Return the [X, Y] coordinate for the center point of the cell that contains the specified text.  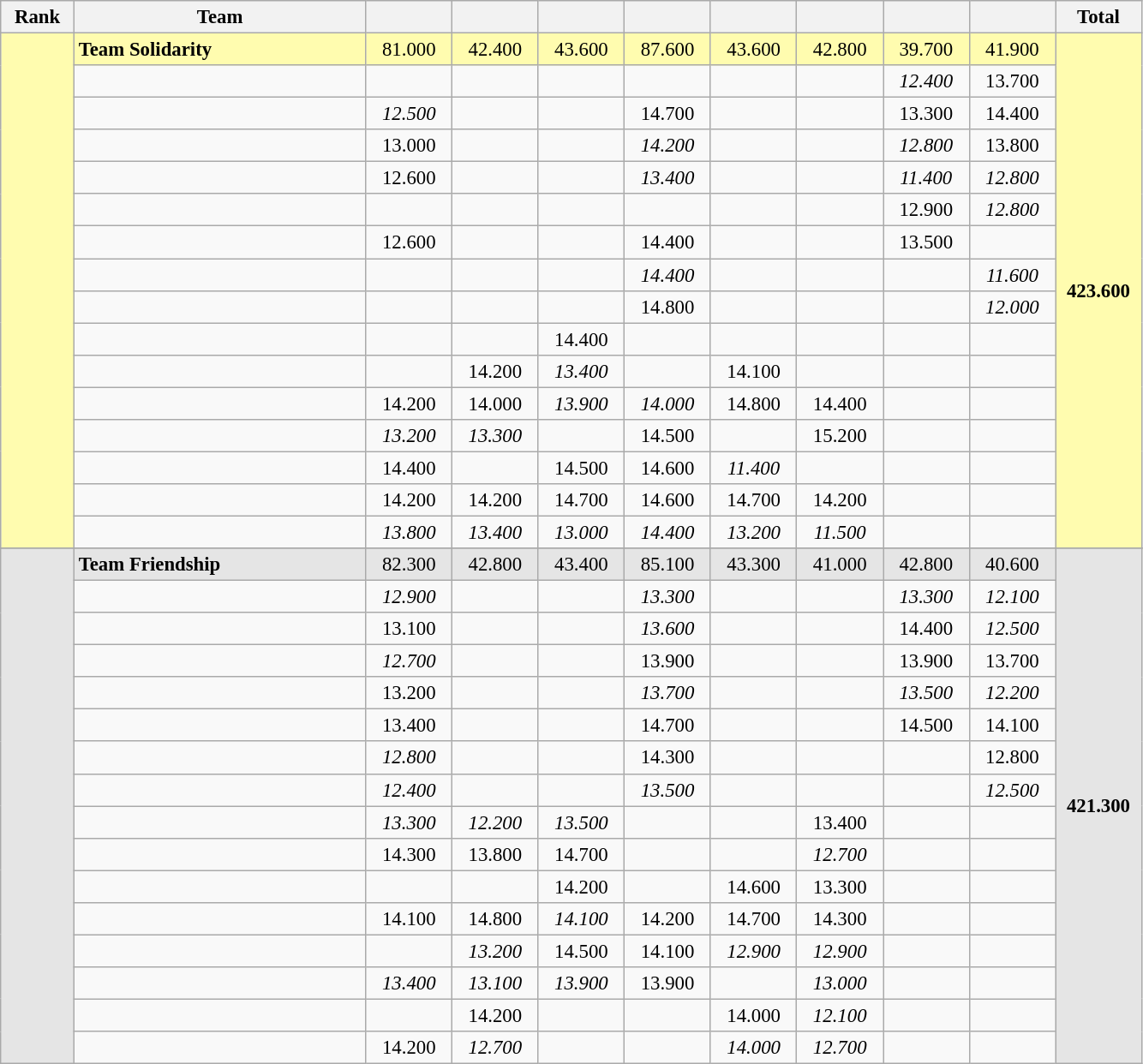
42.400 [495, 50]
43.400 [581, 565]
11.500 [840, 532]
12.000 [1013, 307]
43.300 [754, 565]
41.900 [1013, 50]
Team [219, 17]
82.300 [410, 565]
11.600 [1013, 275]
15.200 [840, 436]
41.000 [840, 565]
13.600 [668, 629]
421.300 [1098, 806]
Team Friendship [219, 565]
423.600 [1098, 291]
Total [1098, 17]
87.600 [668, 50]
85.100 [668, 565]
40.600 [1013, 565]
Team Solidarity [219, 50]
39.700 [925, 50]
Rank [38, 17]
81.000 [410, 50]
